Output the (x, y) coordinate of the center of the cell containing the given text.  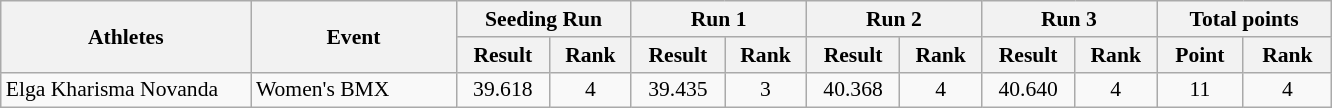
40.640 (1028, 90)
Event (354, 36)
Women's BMX (354, 90)
Elga Kharisma Novanda (126, 90)
39.435 (678, 90)
Run 3 (1068, 19)
Run 2 (894, 19)
Point (1200, 55)
Total points (1244, 19)
40.368 (853, 90)
39.618 (503, 90)
Run 1 (718, 19)
3 (766, 90)
Athletes (126, 36)
11 (1200, 90)
Seeding Run (544, 19)
